Locate the cell with the specified text and output its (x, y) center coordinate. 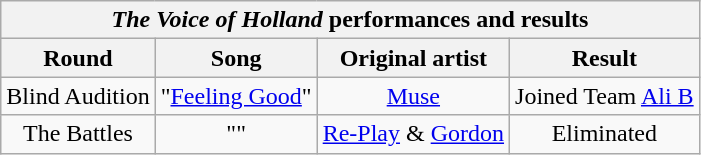
"" (236, 134)
Result (605, 58)
Song (236, 58)
"Feeling Good" (236, 96)
Muse (413, 96)
The Battles (78, 134)
The Voice of Holland performances and results (350, 20)
Joined Team Ali B (605, 96)
Re-Play & Gordon (413, 134)
Original artist (413, 58)
Round (78, 58)
Eliminated (605, 134)
Blind Audition (78, 96)
